Search for the cell housing the specified text and yield its [X, Y] center coordinate. 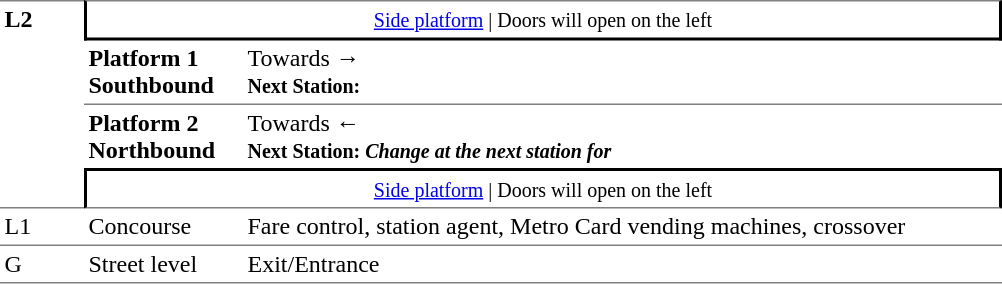
G [42, 264]
Towards → Next Station: [622, 72]
Exit/Entrance [622, 264]
Street level [164, 264]
Fare control, station agent, Metro Card vending machines, crossover [622, 226]
Platform 2Northbound [164, 136]
L1 [42, 226]
Towards ← Next Station: Change at the next station for [622, 136]
Concourse [164, 226]
Platform 1Southbound [164, 72]
L2 [42, 104]
